Locate the cell with the specified text and output its (X, Y) center coordinate. 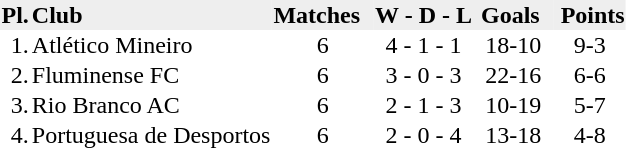
Rio Branco AC (151, 105)
18-10 (514, 45)
Pl. (15, 15)
Goals (514, 15)
Club (151, 15)
5-7 (590, 105)
6-6 (590, 75)
Matches (323, 15)
1. (15, 45)
W - D - L (424, 15)
Points (590, 15)
4 - 1 - 1 (424, 45)
9-3 (590, 45)
2. (15, 75)
2 - 1 - 3 (424, 105)
Fluminense FC (151, 75)
22-16 (514, 75)
10-19 (514, 105)
Atlético Mineiro (151, 45)
3 - 0 - 3 (424, 75)
3. (15, 105)
